Provide the [X, Y] coordinate of the cell's center where the given text is located.  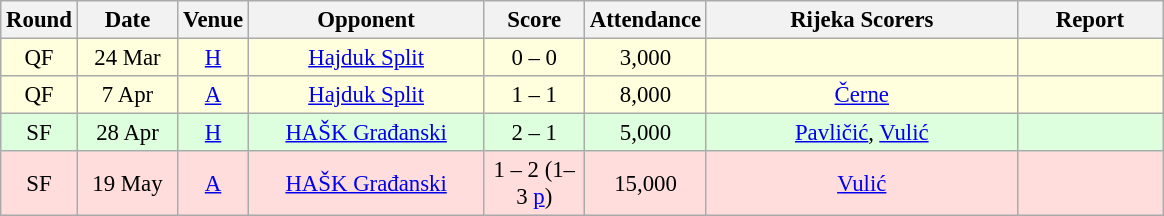
2 – 1 [534, 133]
Pavličić, Vulić [862, 133]
19 May [128, 184]
Date [128, 20]
Attendance [646, 20]
Round [39, 20]
1 – 1 [534, 95]
8,000 [646, 95]
24 Mar [128, 58]
28 Apr [128, 133]
15,000 [646, 184]
5,000 [646, 133]
3,000 [646, 58]
Rijeka Scorers [862, 20]
Venue [214, 20]
7 Apr [128, 95]
Opponent [366, 20]
Černe [862, 95]
Report [1090, 20]
1 – 2 (1–3 p) [534, 184]
Vulić [862, 184]
0 – 0 [534, 58]
Score [534, 20]
